Capture the cell that displays the provided text and extract its [X, Y] central coordinate. 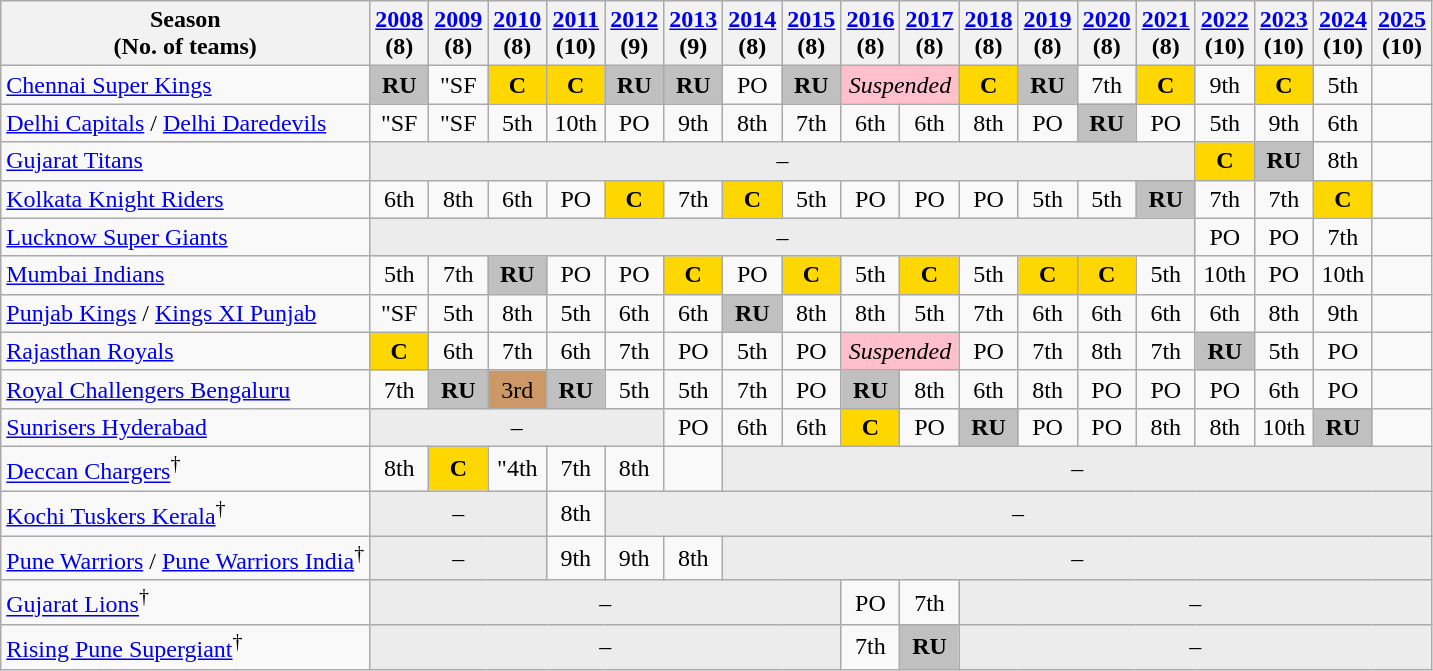
2021(8) [1166, 34]
2023(10) [1284, 34]
2009(8) [458, 34]
2019(8) [1048, 34]
Delhi Capitals / Delhi Daredevils [186, 123]
Season (No. of teams) [186, 34]
Royal Challengers Bengaluru [186, 389]
2015(8) [812, 34]
2018(8) [988, 34]
2022(10) [1224, 34]
Chennai Super Kings [186, 85]
2011(10) [576, 34]
Lucknow Super Giants [186, 237]
2010(8) [518, 34]
2014(8) [752, 34]
Pune Warriors / Pune Warriors India† [186, 558]
Kochi Tuskers Kerala† [186, 514]
"4th [518, 468]
2020(8) [1106, 34]
Gujarat Titans [186, 161]
Gujarat Lions† [186, 602]
2012(9) [634, 34]
2024 (10) [1342, 34]
2008(8) [400, 34]
2013(9) [694, 34]
Kolkata Knight Riders [186, 199]
Deccan Chargers† [186, 468]
3rd [518, 389]
Rajasthan Royals [186, 351]
Punjab Kings / Kings XI Punjab [186, 313]
Sunrisers Hyderabad [186, 427]
Mumbai Indians [186, 275]
2016(8) [870, 34]
Rising Pune Supergiant† [186, 648]
2017(8) [930, 34]
2025 (10) [1402, 34]
